For the text-containing cell, return its midpoint in (X, Y) coordinate format. 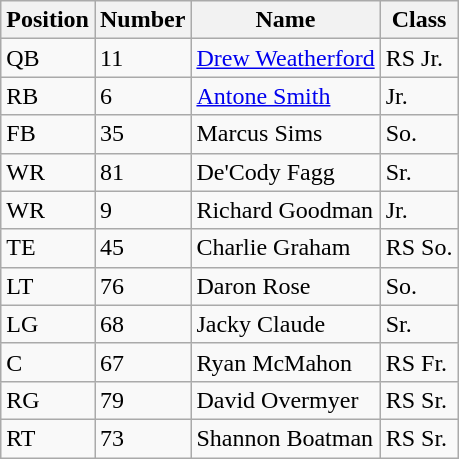
RT (48, 438)
Drew Weatherford (286, 58)
LG (48, 324)
67 (142, 362)
Marcus Sims (286, 134)
RG (48, 400)
RS Fr. (419, 362)
79 (142, 400)
QB (48, 58)
RS So. (419, 248)
76 (142, 286)
FB (48, 134)
RB (48, 96)
68 (142, 324)
David Overmyer (286, 400)
11 (142, 58)
Jacky Claude (286, 324)
C (48, 362)
73 (142, 438)
LT (48, 286)
RS Jr. (419, 58)
Charlie Graham (286, 248)
Daron Rose (286, 286)
TE (48, 248)
Number (142, 20)
Shannon Boatman (286, 438)
Name (286, 20)
Position (48, 20)
9 (142, 210)
45 (142, 248)
81 (142, 172)
Ryan McMahon (286, 362)
6 (142, 96)
De'Cody Fagg (286, 172)
Richard Goodman (286, 210)
35 (142, 134)
Antone Smith (286, 96)
Class (419, 20)
